From the cell containing the given text, extract its center point as (X, Y) coordinate. 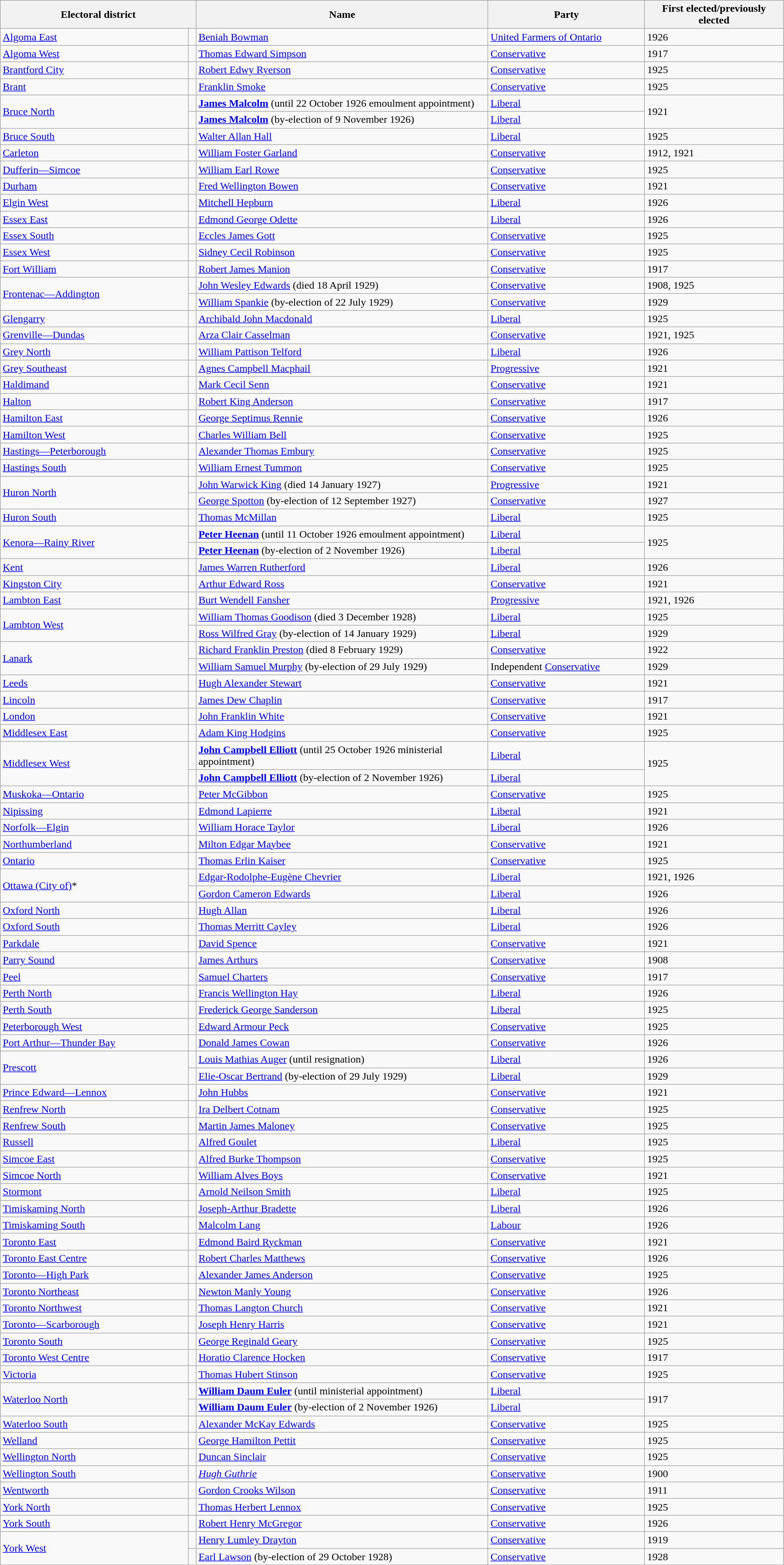
Duncan Sinclair (342, 1457)
Kent (94, 567)
Brant (94, 87)
William Foster Garland (342, 153)
Frederick George Sanderson (342, 1010)
Simcoe East (94, 1159)
Electoral district (98, 15)
Grey Southeast (94, 368)
John Hubbs (342, 1093)
Essex West (94, 252)
Essex South (94, 236)
Hugh Alexander Stewart (342, 683)
Thomas Merritt Cayley (342, 927)
Huron North (94, 493)
1911 (714, 1490)
Dufferin—Simcoe (94, 169)
Hugh Guthrie (342, 1474)
London (94, 716)
Peter Heenan (by-election of 2 November 1926) (342, 551)
Edward Armour Peck (342, 1026)
Alexander McKay Edwards (342, 1424)
Muskoka—Ontario (94, 794)
Toronto Northeast (94, 1292)
John Campbell Elliott (by-election of 2 November 1926) (342, 778)
Peter Heenan (until 11 October 1926 emoulment appointment) (342, 534)
Robert King Anderson (342, 401)
William Daum Euler (until ministerial appointment) (342, 1391)
William Horace Taylor (342, 828)
James Malcolm (until 22 October 1926 emoulment appointment) (342, 103)
York West (94, 1548)
Alfred Goulet (342, 1142)
Kingston City (94, 584)
Horatio Clarence Hocken (342, 1358)
1922 (714, 650)
First elected/previously elected (714, 15)
Robert James Manion (342, 269)
Stormont (94, 1192)
George Hamilton Pettit (342, 1440)
Wellington South (94, 1474)
Beniah Bowman (342, 37)
William Samuel Murphy (by-election of 29 July 1929) (342, 666)
Fred Wellington Bowen (342, 186)
Hastings—Peterborough (94, 451)
Fort William (94, 269)
Joseph Henry Harris (342, 1325)
1927 (714, 501)
James Malcolm (by-election of 9 November 1926) (342, 120)
Thomas Erlin Kaiser (342, 861)
James Arthurs (342, 960)
Welland (94, 1440)
Toronto Northwest (94, 1308)
Toronto South (94, 1341)
William Earl Rowe (342, 169)
Oxford South (94, 927)
Hamilton West (94, 434)
Ira Delbert Cotnam (342, 1109)
Thomas Hubert Stinson (342, 1374)
Arnold Neilson Smith (342, 1192)
Toronto East Centre (94, 1258)
Essex East (94, 219)
William Spankie (by-election of 22 July 1929) (342, 302)
Northumberland (94, 844)
Timiskaming South (94, 1225)
Parry Sound (94, 960)
Parkdale (94, 943)
Renfrew South (94, 1126)
Thomas Langton Church (342, 1308)
William Ernest Tummon (342, 468)
Newton Manly Young (342, 1292)
Peter McGibbon (342, 794)
Toronto East (94, 1242)
Elgin West (94, 202)
Ross Wilfred Gray (by-election of 14 January 1929) (342, 633)
Gordon Crooks Wilson (342, 1490)
1900 (714, 1474)
Franklin Smoke (342, 87)
Edmond Baird Ryckman (342, 1242)
1928 (714, 1556)
Burt Wendell Fansher (342, 600)
Labour (566, 1225)
Elie-Oscar Bertrand (by-election of 29 July 1929) (342, 1076)
Brantford City (94, 70)
Agnes Campbell Macphail (342, 368)
Perth South (94, 1010)
Algoma West (94, 54)
Lambton West (94, 625)
Robert Charles Matthews (342, 1258)
Alexander James Anderson (342, 1275)
Lincoln (94, 700)
Port Arthur—Thunder Bay (94, 1043)
Middlesex East (94, 733)
Prescott (94, 1068)
Toronto—Scarborough (94, 1325)
David Spence (342, 943)
Charles William Bell (342, 434)
Lanark (94, 658)
Milton Edgar Maybee (342, 844)
Hamilton East (94, 418)
Oxford North (94, 910)
Arza Clair Casselman (342, 335)
Lambton East (94, 600)
Malcolm Lang (342, 1225)
Ottawa (City of)* (94, 885)
Adam King Hodgins (342, 733)
Thomas Edward Simpson (342, 54)
1908 (714, 960)
Donald James Cowan (342, 1043)
1908, 1925 (714, 286)
John Campbell Elliott (until 25 October 1926 ministerial appointment) (342, 755)
Prince Edward—Lennox (94, 1093)
Waterloo North (94, 1399)
Halton (94, 401)
John Warwick King (died 14 January 1927) (342, 485)
Arthur Edward Ross (342, 584)
Joseph-Arthur Bradette (342, 1208)
Mitchell Hepburn (342, 202)
Francis Wellington Hay (342, 993)
Victoria (94, 1374)
Hugh Allan (342, 910)
Carleton (94, 153)
United Farmers of Ontario (566, 37)
Gordon Cameron Edwards (342, 894)
1919 (714, 1540)
Alfred Burke Thompson (342, 1159)
Timiskaming North (94, 1208)
Mark Cecil Senn (342, 385)
Samuel Charters (342, 976)
Waterloo South (94, 1424)
Huron South (94, 518)
Bruce North (94, 111)
William Thomas Goodison (died 3 December 1928) (342, 617)
Frontenac—Addington (94, 294)
John Franklin White (342, 716)
Eccles James Gott (342, 236)
Algoma East (94, 37)
Glengarry (94, 319)
George Spotton (by-election of 12 September 1927) (342, 501)
Walter Allan Hall (342, 136)
Middlesex West (94, 764)
Martin James Maloney (342, 1126)
James Dew Chaplin (342, 700)
Alexander Thomas Embury (342, 451)
Durham (94, 186)
William Alves Boys (342, 1175)
William Daum Euler (by-election of 2 November 1926) (342, 1407)
George Septimus Rennie (342, 418)
Robert Henry McGregor (342, 1523)
York South (94, 1523)
Henry Lumley Drayton (342, 1540)
Peterborough West (94, 1026)
William Pattison Telford (342, 352)
Wentworth (94, 1490)
Grey North (94, 352)
Haldimand (94, 385)
Edgar-Rodolphe-Eugène Chevrier (342, 877)
Russell (94, 1142)
Kenora—Rainy River (94, 542)
Earl Lawson (by-election of 29 October 1928) (342, 1556)
York North (94, 1507)
1921, 1925 (714, 335)
Hastings South (94, 468)
Leeds (94, 683)
Toronto—High Park (94, 1275)
Party (566, 15)
Simcoe North (94, 1175)
Bruce South (94, 136)
1912, 1921 (714, 153)
Name (342, 15)
Nipissing (94, 811)
Norfolk—Elgin (94, 828)
Ontario (94, 861)
George Reginald Geary (342, 1341)
Renfrew North (94, 1109)
Perth North (94, 993)
Richard Franklin Preston (died 8 February 1929) (342, 650)
Toronto West Centre (94, 1358)
Robert Edwy Ryerson (342, 70)
Edmond George Odette (342, 219)
Grenville—Dundas (94, 335)
Thomas McMillan (342, 518)
Wellington North (94, 1457)
Thomas Herbert Lennox (342, 1507)
Archibald John Macdonald (342, 319)
Edmond Lapierre (342, 811)
John Wesley Edwards (died 18 April 1929) (342, 286)
Sidney Cecil Robinson (342, 252)
Independent Conservative (566, 666)
Peel (94, 976)
James Warren Rutherford (342, 567)
Louis Mathias Auger (until resignation) (342, 1060)
